Return (X, Y) of the center of cell containing provided text 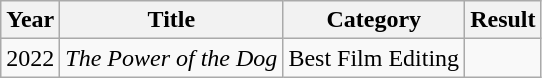
2022 (30, 58)
The Power of the Dog (172, 58)
Title (172, 20)
Best Film Editing (374, 58)
Year (30, 20)
Category (374, 20)
Result (503, 20)
